Detect which cell encompasses the target text, then output its (X, Y) center coordinate. 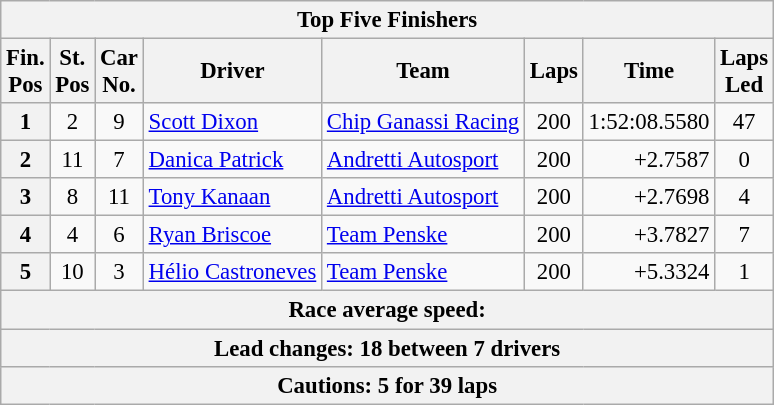
Laps (554, 72)
0 (744, 160)
Cautions: 5 for 39 laps (388, 385)
Ryan Briscoe (232, 235)
Scott Dixon (232, 122)
6 (120, 235)
Team (424, 72)
Race average speed: (388, 310)
8 (72, 197)
Time (648, 72)
Tony Kanaan (232, 197)
47 (744, 122)
Fin.Pos (26, 72)
Hélio Castroneves (232, 273)
Driver (232, 72)
Top Five Finishers (388, 20)
5 (26, 273)
CarNo. (120, 72)
+2.7587 (648, 160)
Danica Patrick (232, 160)
St.Pos (72, 72)
Chip Ganassi Racing (424, 122)
+2.7698 (648, 197)
9 (120, 122)
+3.7827 (648, 235)
LapsLed (744, 72)
Lead changes: 18 between 7 drivers (388, 348)
10 (72, 273)
1:52:08.5580 (648, 122)
+5.3324 (648, 273)
